Identify which cell holds the provided text, then report its (X, Y) central coordinate. 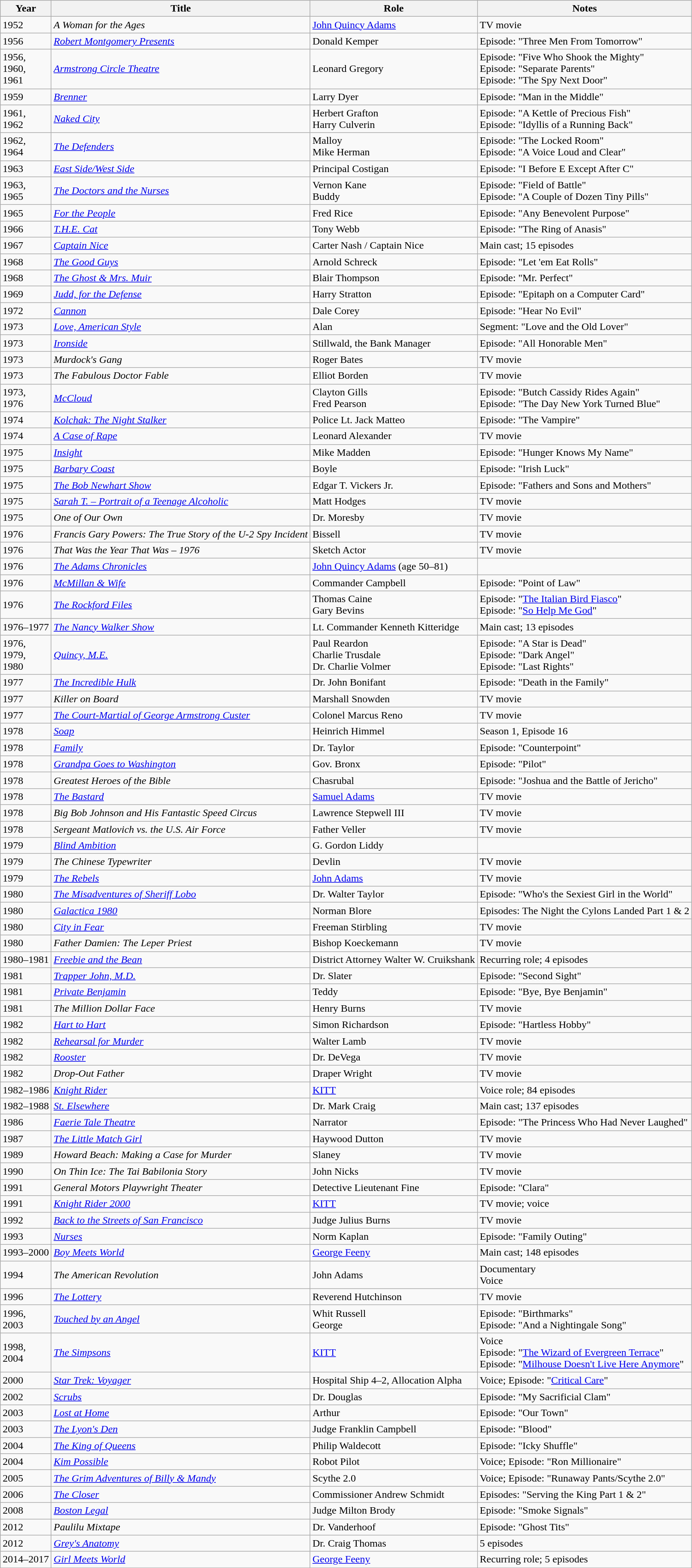
Episode: "Ghost Tits" (585, 1527)
1956,1960,1961 (26, 69)
1959 (26, 97)
Narrator (394, 1123)
Girl Meets World (181, 1559)
Hart to Hart (181, 1025)
Elliot Borden (394, 376)
Episode: "A Kettle of Precious Fish"Episode: "Idyllis of a Running Back" (585, 119)
Rehearsal for Murder (181, 1041)
1976–1977 (26, 627)
Title (181, 9)
1982–1986 (26, 1090)
1996 (26, 1297)
Episode: "Joshua and the Battle of Jericho" (585, 780)
The Little Match Girl (181, 1139)
1963,1965 (26, 191)
Freebie and the Bean (181, 959)
The Good Guys (181, 261)
Episode: "A Star is Dead"Episode: "Dark Angel"Episode: "Last Rights" (585, 655)
Herbert GraftonHarry Culverin (394, 119)
Walter Lamb (394, 1041)
Episode: "My Sacrificial Clam" (585, 1396)
2002 (26, 1396)
Episode: "Family Outing" (585, 1236)
1989 (26, 1155)
The Simpsons (181, 1352)
Galactica 1980 (181, 911)
1976,1979,1980 (26, 655)
Commissioner Andrew Schmidt (394, 1494)
Henry Burns (394, 1008)
Episode: "Fathers and Sons and Mothers" (585, 485)
Father Damien: The Leper Priest (181, 943)
2008 (26, 1511)
St. Elsewhere (181, 1106)
Simon Richardson (394, 1025)
Voice; Episode: "Critical Care" (585, 1380)
Kim Possible (181, 1462)
Episode: "Let 'em Eat Rolls" (585, 261)
1993 (26, 1236)
Episode: "Smoke Signals" (585, 1511)
Notes (585, 9)
Kolchak: The Night Stalker (181, 420)
Mike Madden (394, 452)
Voice; Episode: "Ron Millionaire" (585, 1462)
The Misadventures of Sheriff Lobo (181, 894)
John Quincy Adams (age 50–81) (394, 567)
Leonard Alexander (394, 436)
The Defenders (181, 146)
Norman Blore (394, 911)
McMillan & Wife (181, 583)
Ironside (181, 343)
Role (394, 9)
Family (181, 748)
That Was the Year That Was – 1976 (181, 550)
Dr. Moresby (394, 517)
Knight Rider 2000 (181, 1204)
Dr. Taylor (394, 748)
Episode: "Mr. Perfect" (585, 278)
On Thin Ice: The Tai Babilonia Story (181, 1171)
Recurring role; 5 episodes (585, 1559)
Colonel Marcus Reno (394, 715)
1962,1964 (26, 146)
Main cast; 13 episodes (585, 627)
The Bastard (181, 796)
The Grim Adventures of Billy & Mandy (181, 1478)
Grandpa Goes to Washington (181, 764)
Lt. Commander Kenneth Kitteridge (394, 627)
1990 (26, 1171)
Hospital Ship 4–2, Allocation Alpha (394, 1380)
Soap (181, 731)
Arnold Schreck (394, 261)
The Adams Chronicles (181, 567)
Howard Beach: Making a Case for Murder (181, 1155)
Freeman Stirbling (394, 927)
VoiceEpisode: "The Wizard of Evergreen Terrace"Episode: "Milhouse Doesn't Live Here Anymore" (585, 1352)
Carter Nash / Captain Nice (394, 245)
The King of Queens (181, 1446)
Blind Ambition (181, 846)
The Rockford Files (181, 605)
Drop-Out Father (181, 1073)
City in Fear (181, 927)
1972 (26, 311)
Marshall Snowden (394, 699)
Recurring role; 4 episodes (585, 959)
1992 (26, 1220)
Judge Franklin Campbell (394, 1429)
District Attorney Walter W. Cruikshank (394, 959)
Boy Meets World (181, 1253)
1994 (26, 1274)
Paulilu Mixtape (181, 1527)
Slaney (394, 1155)
Knight Rider (181, 1090)
1952 (26, 25)
Nurses (181, 1236)
1982–1988 (26, 1106)
Trapper John, M.D. (181, 976)
Episode: "Any Benevolent Purpose" (585, 213)
Main cast; 15 episodes (585, 245)
Episodes: The Night the Cylons Landed Part 1 & 2 (585, 911)
Armstrong Circle Theatre (181, 69)
Robot Pilot (394, 1462)
Episode: "Second Sight" (585, 976)
Principal Costigan (394, 169)
Love, American Style (181, 327)
Francis Gary Powers: The True Story of the U-2 Spy Incident (181, 534)
Episode: "Clara" (585, 1188)
Lawrence Stepwell III (394, 813)
Episode: "Man in the Middle" (585, 97)
1969 (26, 294)
Barbary Coast (181, 469)
1965 (26, 213)
A Case of Rape (181, 436)
The Court-Martial of George Armstrong Custer (181, 715)
Big Bob Johnson and His Fantastic Speed Circus (181, 813)
The Lottery (181, 1297)
The Chinese Typewriter (181, 862)
Episode: "Blood" (585, 1429)
John Quincy Adams (394, 25)
Sarah T. – Portrait of a Teenage Alcoholic (181, 501)
2014–2017 (26, 1559)
Dr. Slater (394, 976)
Samuel Adams (394, 796)
Bishop Koeckemann (394, 943)
Episode: "Hear No Evil" (585, 311)
Episode: "The Italian Bird Fiasco"Episode: "So Help Me God" (585, 605)
Episode: "Epitaph on a Computer Card" (585, 294)
Dr. Mark Craig (394, 1106)
The Fabulous Doctor Fable (181, 376)
A Woman for the Ages (181, 25)
G. Gordon Liddy (394, 846)
Norm Kaplan (394, 1236)
The Million Dollar Face (181, 1008)
John Nicks (394, 1171)
Quincy, M.E. (181, 655)
Boyle (394, 469)
Gov. Bronx (394, 764)
Greatest Heroes of the Bible (181, 780)
Stillwald, the Bank Manager (394, 343)
Episode: "Irish Luck" (585, 469)
Main cast; 148 episodes (585, 1253)
1998,2004 (26, 1352)
The Doctors and the Nurses (181, 191)
Alan (394, 327)
Private Benjamin (181, 992)
Edgar T. Vickers Jr. (394, 485)
Episode: "The Vampire" (585, 420)
DocumentaryVoice (585, 1274)
Dr. DeVega (394, 1057)
Haywood Dutton (394, 1139)
Scrubs (181, 1396)
Matt Hodges (394, 501)
Episode: "All Honorable Men" (585, 343)
Thomas CaineGary Bevins (394, 605)
T.H.E. Cat (181, 229)
Clayton GillsFred Pearson (394, 398)
Sketch Actor (394, 550)
East Side/West Side (181, 169)
Dr. Craig Thomas (394, 1543)
MalloyMike Herman (394, 146)
Robert Montgomery Presents (181, 41)
1967 (26, 245)
Insight (181, 452)
The Incredible Hulk (181, 683)
Philip Waldecott (394, 1446)
2006 (26, 1494)
1973,1976 (26, 398)
Fred Rice (394, 213)
Episode: "The Princess Who Had Never Laughed" (585, 1123)
1980–1981 (26, 959)
Main cast; 137 episodes (585, 1106)
Killer on Board (181, 699)
Lost at Home (181, 1413)
Donald Kemper (394, 41)
Episode: "I Before E Except After C" (585, 169)
Dr. Douglas (394, 1396)
One of Our Own (181, 517)
Episode: "Five Who Shook the Mighty"Episode: "Separate Parents"Episode: "The Spy Next Door" (585, 69)
Star Trek: Voyager (181, 1380)
Blair Thompson (394, 278)
1961,1962 (26, 119)
Year (26, 9)
Judge Julius Burns (394, 1220)
1993–2000 (26, 1253)
Episodes: "Serving the King Part 1 & 2" (585, 1494)
Episode: "Three Men From Tomorrow" (585, 41)
Tony Webb (394, 229)
Chasrubal (394, 780)
The Nancy Walker Show (181, 627)
The American Revolution (181, 1274)
Paul ReardonCharlie TrusdaleDr. Charlie Volmer (394, 655)
Episode: "Bye, Bye Benjamin" (585, 992)
1966 (26, 229)
Police Lt. Jack Matteo (394, 420)
Episode: "Butch Cassidy Rides Again"Episode: "The Day New York Turned Blue" (585, 398)
2000 (26, 1380)
Leonard Gregory (394, 69)
Voice role; 84 episodes (585, 1090)
Segment: "Love and the Old Lover" (585, 327)
Episode: "The Locked Room"Episode: "A Voice Loud and Clear" (585, 146)
1956 (26, 41)
Grey's Anatomy (181, 1543)
Larry Dyer (394, 97)
Dr. Walter Taylor (394, 894)
The Lyon's Den (181, 1429)
For the People (181, 213)
2005 (26, 1478)
Heinrich Himmel (394, 731)
Dr. John Bonifant (394, 683)
Reverend Hutchinson (394, 1297)
The Rebels (181, 878)
Episode: "Point of Law" (585, 583)
Judge Milton Brody (394, 1511)
Teddy (394, 992)
Cannon (181, 311)
Episode: "Birthmarks"Episode: "And a Nightingale Song" (585, 1319)
Captain Nice (181, 245)
Episode: "Field of Battle"Episode: "A Couple of Dozen Tiny Pills" (585, 191)
Whit RussellGeorge (394, 1319)
Devlin (394, 862)
Back to the Streets of San Francisco (181, 1220)
The Ghost & Mrs. Muir (181, 278)
Boston Legal (181, 1511)
Dale Corey (394, 311)
1996,2003 (26, 1319)
Harry Stratton (394, 294)
5 episodes (585, 1543)
Episode: "Death in the Family" (585, 683)
TV movie; voice (585, 1204)
Brenner (181, 97)
Rooster (181, 1057)
Season 1, Episode 16 (585, 731)
Commander Campbell (394, 583)
Murdock's Gang (181, 359)
Sergeant Matlovich vs. the U.S. Air Force (181, 829)
Faerie Tale Theatre (181, 1123)
General Motors Playwright Theater (181, 1188)
Vernon KaneBuddy (394, 191)
Detective Lieutenant Fine (394, 1188)
The Bob Newhart Show (181, 485)
Voice; Episode: "Runaway Pants/Scythe 2.0" (585, 1478)
Draper Wright (394, 1073)
Episode: "Who's the Sexiest Girl in the World" (585, 894)
Episode: "Our Town" (585, 1413)
Episode: "Pilot" (585, 764)
Bissell (394, 534)
Episode: "Icky Shuffle" (585, 1446)
Dr. Vanderhoof (394, 1527)
Father Veller (394, 829)
1963 (26, 169)
Episode: "The Ring of Anasis" (585, 229)
Touched by an Angel (181, 1319)
The Closer (181, 1494)
Episode: "Hunger Knows My Name" (585, 452)
Judd, for the Defense (181, 294)
1986 (26, 1123)
Roger Bates (394, 359)
Scythe 2.0 (394, 1478)
Arthur (394, 1413)
Episode: "Hartless Hobby" (585, 1025)
Naked City (181, 119)
1987 (26, 1139)
McCloud (181, 398)
Episode: "Counterpoint" (585, 748)
